Search for the cell housing the specified text and yield its [X, Y] center coordinate. 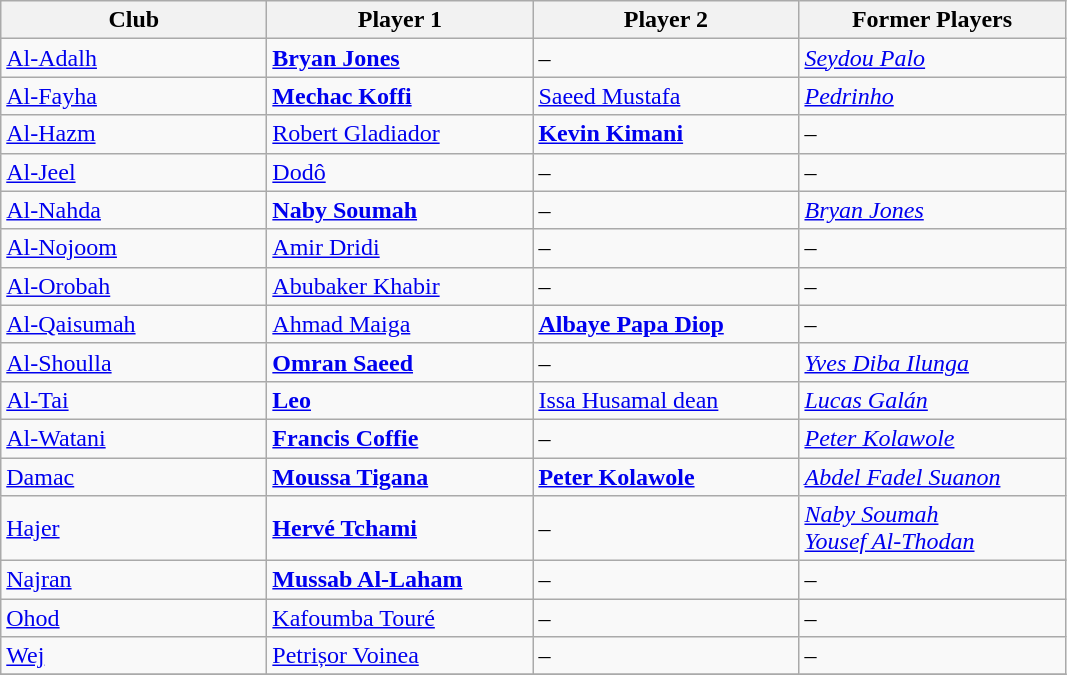
Amir Dridi [400, 248]
Al-Jeel [134, 172]
Club [134, 20]
Petrișor Voinea [400, 656]
Dodô [400, 172]
Naby Soumah [400, 210]
Hervé Tchami [400, 528]
Player 2 [666, 20]
Mechac Koffi [400, 96]
Hajer [134, 528]
Abubaker Khabir [400, 286]
Moussa Tigana [400, 477]
Al-Qaisumah [134, 324]
Yves Diba Ilunga [932, 362]
Al-Fayha [134, 96]
Mussab Al-Laham [400, 580]
Ahmad Maiga [400, 324]
Omran Saeed [400, 362]
Al-Nahda [134, 210]
Kafoumba Touré [400, 618]
Robert Gladiador [400, 134]
Al-Adalh [134, 58]
Kevin Kimani [666, 134]
Issa Husamal dean [666, 400]
Albaye Papa Diop [666, 324]
Naby Soumah Yousef Al-Thodan [932, 528]
Wej [134, 656]
Abdel Fadel Suanon [932, 477]
Al-Orobah [134, 286]
Saeed Mustafa [666, 96]
Former Players [932, 20]
Ohod [134, 618]
Al-Hazm [134, 134]
Leo [400, 400]
Francis Coffie [400, 438]
Al-Nojoom [134, 248]
Lucas Galán [932, 400]
Al-Shoulla [134, 362]
Al-Watani [134, 438]
Player 1 [400, 20]
Damac [134, 477]
Najran [134, 580]
Pedrinho [932, 96]
Seydou Palo [932, 58]
Al-Tai [134, 400]
